Capture the cell that displays the provided text and extract its (x, y) central coordinate. 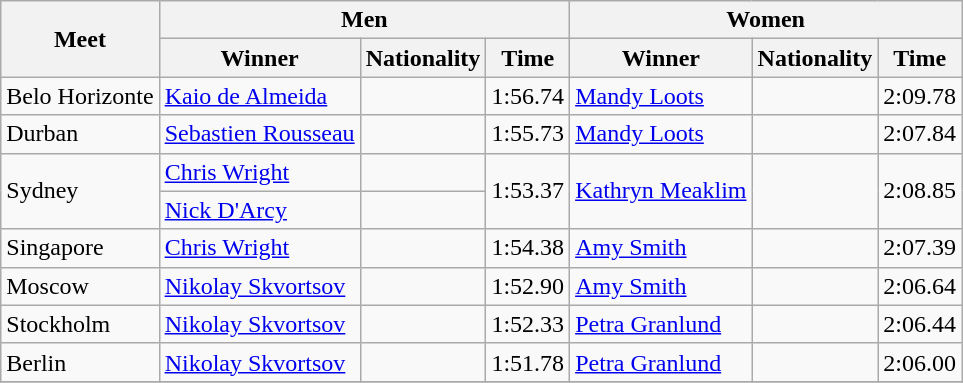
1:51.78 (528, 362)
Sydney (80, 191)
Women (766, 20)
2:08.85 (920, 191)
Durban (80, 134)
2:06.44 (920, 324)
Nick D'Arcy (260, 210)
2:07.39 (920, 248)
Stockholm (80, 324)
1:55.73 (528, 134)
1:52.33 (528, 324)
Kaio de Almeida (260, 96)
2:07.84 (920, 134)
2:06.00 (920, 362)
2:06.64 (920, 286)
1:56.74 (528, 96)
Berlin (80, 362)
2:09.78 (920, 96)
1:53.37 (528, 191)
Moscow (80, 286)
Belo Horizonte (80, 96)
Men (364, 20)
Sebastien Rousseau (260, 134)
Kathryn Meaklim (661, 191)
1:52.90 (528, 286)
Singapore (80, 248)
Meet (80, 39)
1:54.38 (528, 248)
